Return [x, y] of the center of cell containing provided text 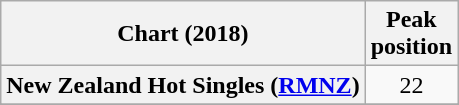
Peakposition [411, 34]
New Zealand Hot Singles (RMNZ) [183, 85]
Chart (2018) [183, 34]
22 [411, 85]
